Capture the cell that displays the provided text and extract its (X, Y) central coordinate. 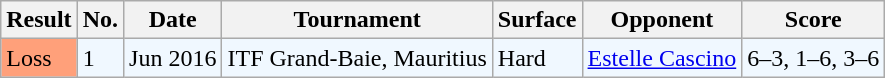
Surface (537, 20)
1 (100, 58)
Date (173, 20)
Estelle Cascino (662, 58)
Opponent (662, 20)
ITF Grand-Baie, Mauritius (357, 58)
No. (100, 20)
Jun 2016 (173, 58)
Tournament (357, 20)
Loss (39, 58)
Score (814, 20)
Result (39, 20)
Hard (537, 58)
6–3, 1–6, 3–6 (814, 58)
